Return (X, Y) of the center of cell containing provided text 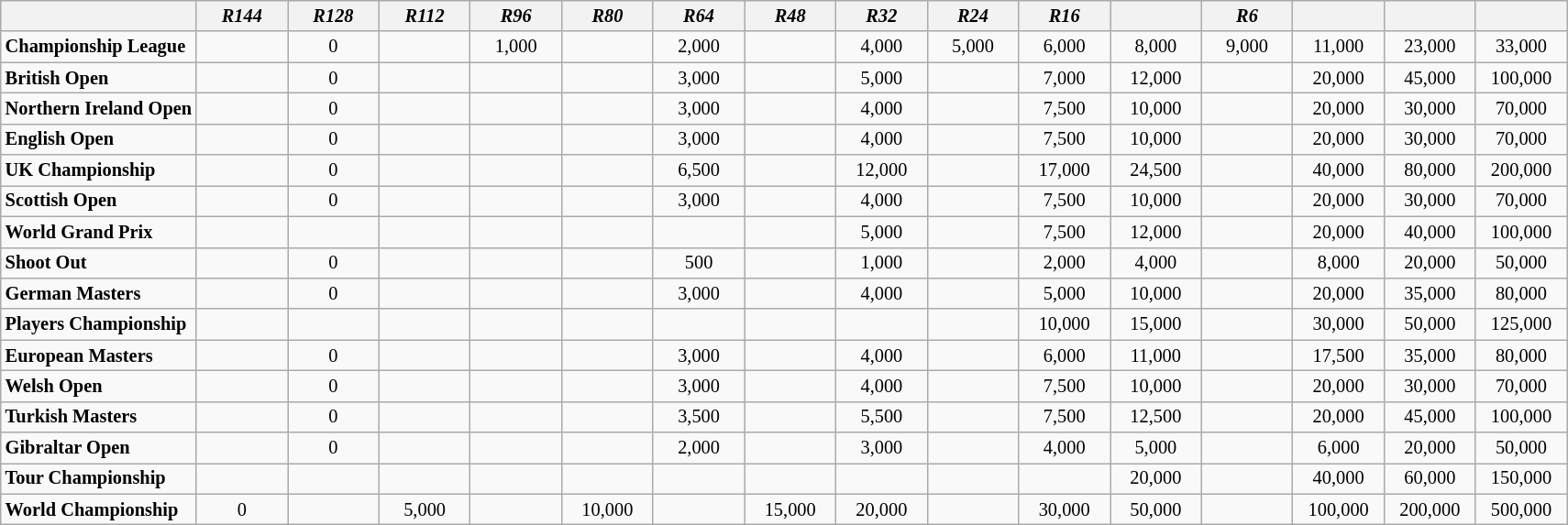
5,500 (882, 417)
500 (699, 263)
R32 (882, 16)
R144 (242, 16)
Gibraltar Open (99, 448)
English Open (99, 139)
7,000 (1065, 78)
9,000 (1247, 47)
17,000 (1065, 170)
UK Championship (99, 170)
R64 (699, 16)
23,000 (1430, 47)
Northern Ireland Open (99, 108)
6,500 (699, 170)
60,000 (1430, 478)
R112 (425, 16)
R80 (608, 16)
World Grand Prix (99, 232)
24,500 (1156, 170)
R6 (1247, 16)
Tour Championship (99, 478)
German Masters (99, 293)
125,000 (1521, 324)
R24 (973, 16)
R16 (1065, 16)
Welsh Open (99, 386)
Championship League (99, 47)
R48 (790, 16)
R96 (516, 16)
Turkish Masters (99, 417)
Scottish Open (99, 201)
European Masters (99, 355)
World Championship (99, 509)
Players Championship (99, 324)
British Open (99, 78)
150,000 (1521, 478)
500,000 (1521, 509)
Shoot Out (99, 263)
12,500 (1156, 417)
R128 (334, 16)
33,000 (1521, 47)
17,500 (1339, 355)
3,500 (699, 417)
